Find where the given text appears and provide that cell's center as [x, y] coordinate. 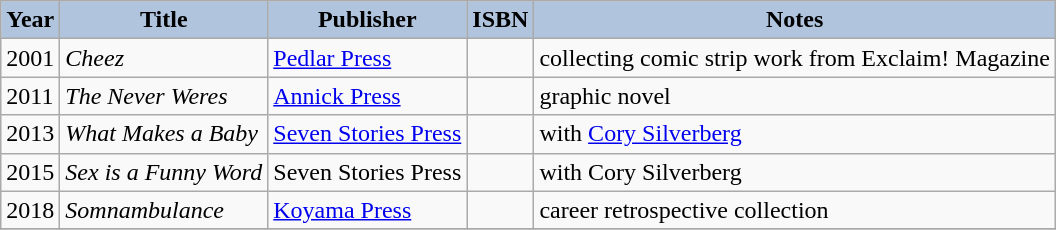
2011 [30, 96]
ISBN [500, 20]
Pedlar Press [368, 58]
Title [164, 20]
Cheez [164, 58]
2018 [30, 210]
Annick Press [368, 96]
collecting comic strip work from Exclaim! Magazine [795, 58]
Year [30, 20]
Koyama Press [368, 210]
2013 [30, 134]
2015 [30, 172]
graphic novel [795, 96]
Notes [795, 20]
2001 [30, 58]
Sex is a Funny Word [164, 172]
Somnambulance [164, 210]
Publisher [368, 20]
The Never Weres [164, 96]
What Makes a Baby [164, 134]
career retrospective collection [795, 210]
